Identify which cell holds the provided text, then report its [x, y] central coordinate. 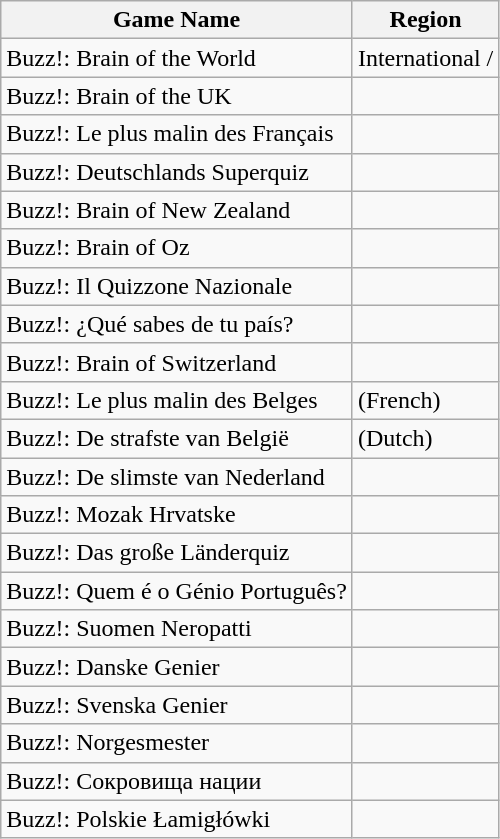
Buzz!: Сокровища нации [177, 781]
(French) [425, 400]
Buzz!: Danske Genier [177, 667]
Buzz!: Polskie Łamigłówki [177, 819]
Game Name [177, 20]
Region [425, 20]
Buzz!: Brain of the World [177, 58]
Buzz!: Brain of Switzerland [177, 362]
Buzz!: Mozak Hrvatske [177, 515]
Buzz!: De slimste van Nederland [177, 477]
Buzz!: Le plus malin des Belges [177, 400]
Buzz!: Le plus malin des Français [177, 134]
International / [425, 58]
Buzz!: Norgesmester [177, 743]
Buzz!: Suomen Neropatti [177, 629]
Buzz!: De strafste van België [177, 438]
Buzz!: Svenska Genier [177, 705]
(Dutch) [425, 438]
Buzz!: ¿Qué sabes de tu país? [177, 324]
Buzz!: Il Quizzone Nazionale [177, 286]
Buzz!: Brain of New Zealand [177, 210]
Buzz!: Brain of the UK [177, 96]
Buzz!: Quem é o Génio Português? [177, 591]
Buzz!: Brain of Oz [177, 248]
Buzz!: Das große Länderquiz [177, 553]
Buzz!: Deutschlands Superquiz [177, 172]
